Capture the cell that displays the provided text and extract its (X, Y) central coordinate. 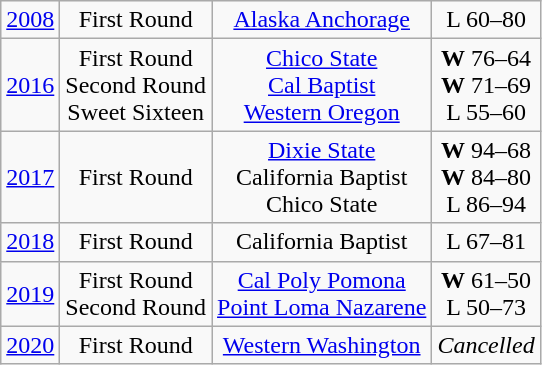
2020 (30, 345)
2016 (30, 85)
2018 (30, 242)
W 76–64W 71–69L 55–60 (486, 85)
2017 (30, 177)
Cal Poly PomonaPoint Loma Nazarene (322, 294)
W 61–50L 50–73 (486, 294)
Chico StateCal BaptistWestern Oregon (322, 85)
L 60–80 (486, 20)
2019 (30, 294)
Western Washington (322, 345)
California Baptist (322, 242)
L 67–81 (486, 242)
W 94–68W 84–80L 86–94 (486, 177)
Dixie StateCalifornia BaptistChico State (322, 177)
First RoundSecond RoundSweet Sixteen (136, 85)
Cancelled (486, 345)
First RoundSecond Round (136, 294)
Alaska Anchorage (322, 20)
2008 (30, 20)
